Search for the cell housing the specified text and yield its (x, y) center coordinate. 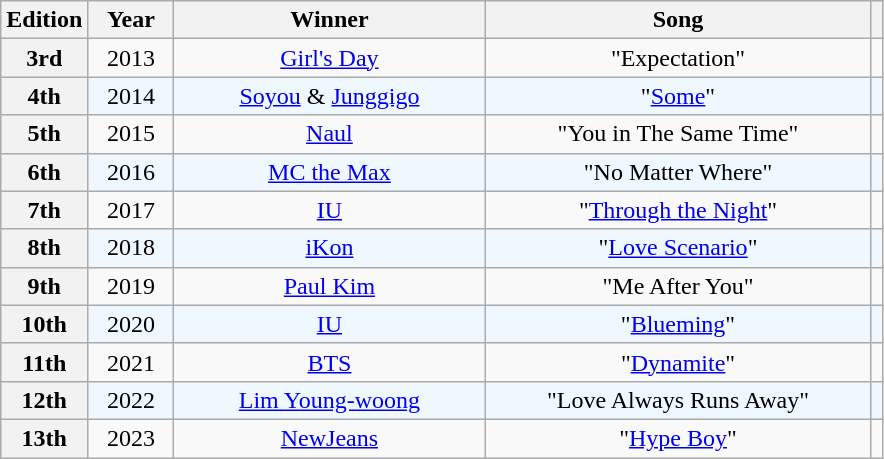
"Dynamite" (678, 362)
3rd (44, 58)
Girl's Day (330, 58)
iKon (330, 248)
"Love Always Runs Away" (678, 400)
12th (44, 400)
NewJeans (330, 438)
"Me After You" (678, 286)
2021 (131, 362)
2016 (131, 172)
"Some" (678, 96)
5th (44, 134)
"Blueming" (678, 324)
9th (44, 286)
11th (44, 362)
2018 (131, 248)
Naul (330, 134)
Lim Young-woong (330, 400)
2013 (131, 58)
10th (44, 324)
"Love Scenario" (678, 248)
"Expectation" (678, 58)
Paul Kim (330, 286)
4th (44, 96)
2015 (131, 134)
2023 (131, 438)
"Through the Night" (678, 210)
2019 (131, 286)
"Hype Boy" (678, 438)
BTS (330, 362)
"You in The Same Time" (678, 134)
2022 (131, 400)
Soyou & Junggigo (330, 96)
2014 (131, 96)
"No Matter Where" (678, 172)
Year (131, 20)
6th (44, 172)
13th (44, 438)
7th (44, 210)
Winner (330, 20)
8th (44, 248)
MC the Max (330, 172)
Song (678, 20)
2020 (131, 324)
Edition (44, 20)
2017 (131, 210)
